Provide the (X, Y) coordinate of the cell's center where the given text is located.  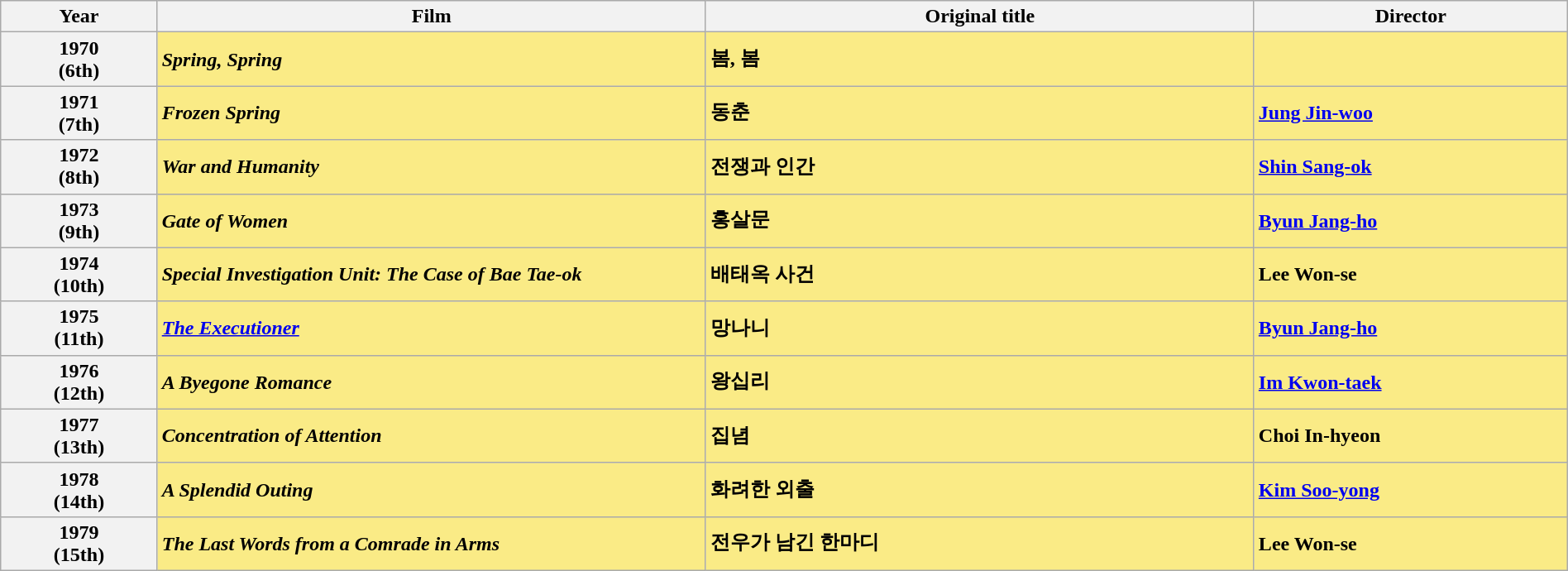
Jung Jin-woo (1411, 113)
War and Humanity (432, 167)
1979(15th) (79, 543)
Special Investigation Unit: The Case of Bae Tae-ok (432, 275)
Im Kwon-taek (1411, 382)
The Executioner (432, 328)
Original title (979, 17)
Director (1411, 17)
동춘 (979, 113)
1976(12th) (79, 382)
화려한 외출 (979, 490)
1977(13th) (79, 435)
왕십리 (979, 382)
Shin Sang-ok (1411, 167)
Kim Soo-yong (1411, 490)
봄, 봄 (979, 60)
Choi In-hyeon (1411, 435)
1974(10th) (79, 275)
1970(6th) (79, 60)
배태옥 사건 (979, 275)
1975(11th) (79, 328)
1972(8th) (79, 167)
Gate of Women (432, 220)
A Splendid Outing (432, 490)
Year (79, 17)
전쟁과 인간 (979, 167)
홍살문 (979, 220)
Concentration of Attention (432, 435)
전우가 남긴 한마디 (979, 543)
Frozen Spring (432, 113)
The Last Words from a Comrade in Arms (432, 543)
1971(7th) (79, 113)
A Byegone Romance (432, 382)
1978(14th) (79, 490)
Spring, Spring (432, 60)
집념 (979, 435)
Film (432, 17)
1973(9th) (79, 220)
망나니 (979, 328)
